For the text-containing cell, return its midpoint in (X, Y) coordinate format. 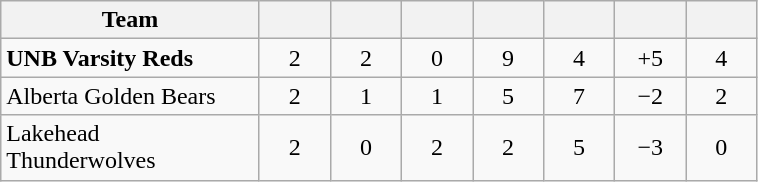
Lakehead Thunderwolves (130, 148)
Alberta Golden Bears (130, 96)
−3 (650, 148)
9 (508, 58)
+5 (650, 58)
−2 (650, 96)
Team (130, 20)
UNB Varsity Reds (130, 58)
7 (580, 96)
